Scan for the cell matching the given text and deliver its (X, Y) coordinate at center. 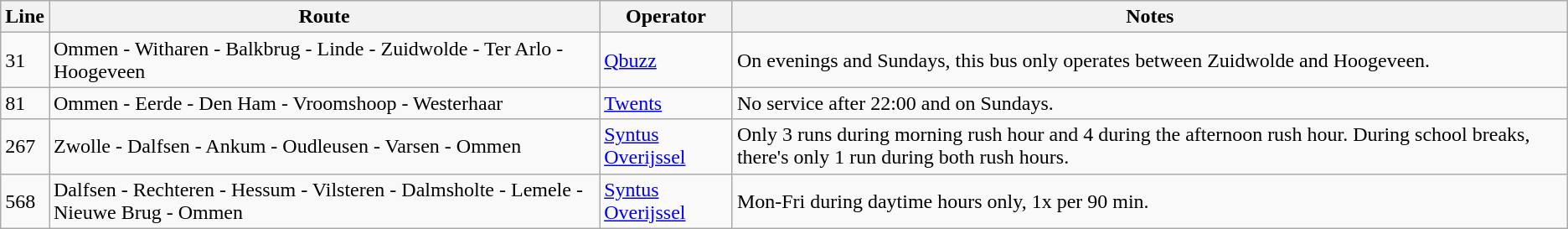
Qbuzz (667, 60)
Zwolle - Dalfsen - Ankum - Oudleusen - Varsen - Ommen (323, 146)
31 (25, 60)
Ommen - Witharen - Balkbrug - Linde - Zuidwolde - Ter Arlo - Hoogeveen (323, 60)
Notes (1149, 17)
On evenings and Sundays, this bus only operates between Zuidwolde and Hoogeveen. (1149, 60)
Route (323, 17)
Only 3 runs during morning rush hour and 4 during the afternoon rush hour. During school breaks, there's only 1 run during both rush hours. (1149, 146)
267 (25, 146)
Dalfsen - Rechteren - Hessum - Vilsteren - Dalmsholte - Lemele - Nieuwe Brug - Ommen (323, 201)
Twents (667, 103)
No service after 22:00 and on Sundays. (1149, 103)
568 (25, 201)
Operator (667, 17)
Line (25, 17)
81 (25, 103)
Ommen - Eerde - Den Ham - Vroomshoop - Westerhaar (323, 103)
Mon-Fri during daytime hours only, 1x per 90 min. (1149, 201)
